Pinpoint the cell where the given text exists, returning its (x, y) midpoint coordinate. 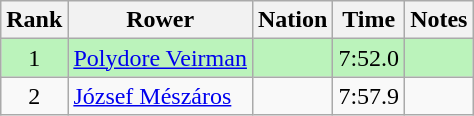
Time (369, 20)
7:52.0 (369, 58)
Notes (439, 20)
Rower (160, 20)
7:57.9 (369, 96)
Polydore Veirman (160, 58)
Nation (292, 20)
Rank (34, 20)
József Mészáros (160, 96)
2 (34, 96)
1 (34, 58)
